Search for the cell housing the specified text and yield its [X, Y] center coordinate. 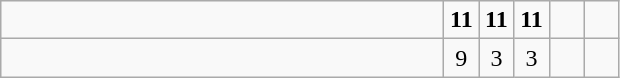
9 [462, 58]
